Return the [X, Y] coordinate for the center point of the cell that contains the specified text.  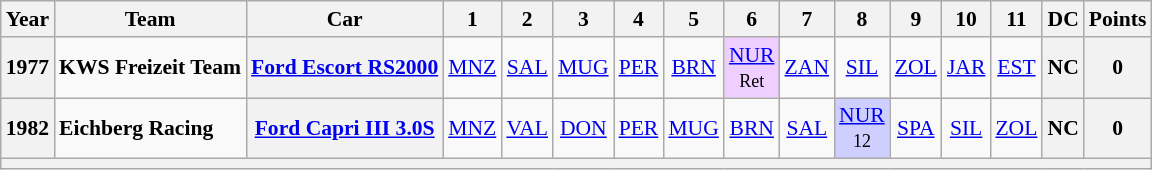
Ford Capri III 3.0S [344, 128]
10 [966, 19]
ZAN [807, 68]
1982 [28, 128]
EST [1016, 68]
3 [584, 19]
7 [807, 19]
NURRet [752, 68]
9 [916, 19]
1 [472, 19]
Eichberg Racing [150, 128]
KWS Freizeit Team [150, 68]
Car [344, 19]
Year [28, 19]
JAR [966, 68]
DC [1062, 19]
SPA [916, 128]
4 [639, 19]
VAL [527, 128]
8 [862, 19]
DON [584, 128]
Ford Escort RS2000 [344, 68]
Points [1118, 19]
5 [694, 19]
1977 [28, 68]
2 [527, 19]
6 [752, 19]
NUR12 [862, 128]
11 [1016, 19]
Team [150, 19]
